Capture the cell that displays the provided text and extract its (x, y) central coordinate. 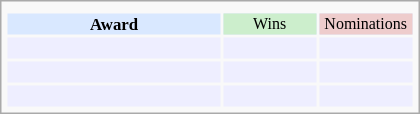
Nominations (366, 24)
Award (114, 24)
Wins (270, 24)
